Pinpoint the cell where the given text exists, returning its [x, y] midpoint coordinate. 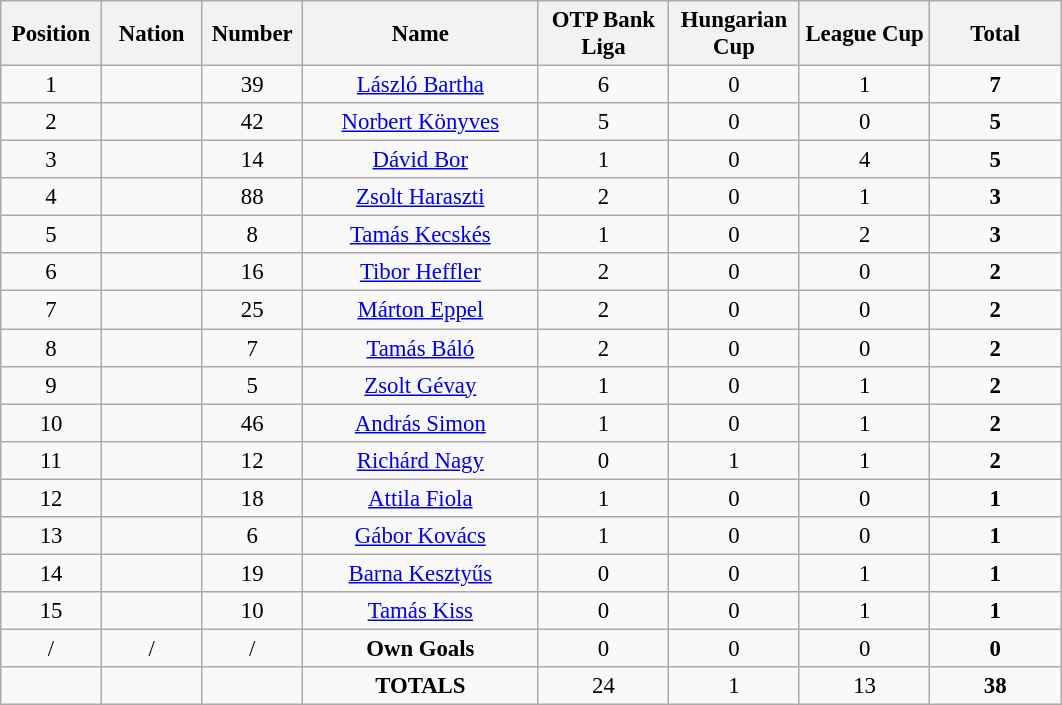
Total [996, 34]
Tibor Heffler [421, 273]
Nation [152, 34]
Márton Eppel [421, 310]
88 [252, 197]
László Bartha [421, 85]
Hungarian Cup [734, 34]
Norbert Könyves [421, 122]
Dávid Bor [421, 160]
Richárd Nagy [421, 460]
Zsolt Gévay [421, 385]
19 [252, 573]
15 [52, 611]
9 [52, 385]
16 [252, 273]
Tamás Báló [421, 348]
Tamás Kecskés [421, 235]
Position [52, 34]
11 [52, 460]
Number [252, 34]
39 [252, 85]
Barna Kesztyűs [421, 573]
Attila Fiola [421, 498]
Tamás Kiss [421, 611]
24 [604, 686]
League Cup [864, 34]
OTP Bank Liga [604, 34]
Name [421, 34]
Gábor Kovács [421, 536]
46 [252, 423]
25 [252, 310]
42 [252, 122]
Own Goals [421, 648]
18 [252, 498]
TOTALS [421, 686]
38 [996, 686]
András Simon [421, 423]
Zsolt Haraszti [421, 197]
